Return the (X, Y) coordinate for the center point of the cell that contains the specified text.  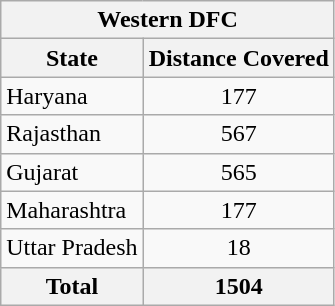
Uttar Pradesh (72, 248)
Distance Covered (238, 58)
Total (72, 286)
State (72, 58)
Haryana (72, 96)
565 (238, 172)
Gujarat (72, 172)
Rajasthan (72, 134)
Western DFC (168, 20)
1504 (238, 286)
567 (238, 134)
18 (238, 248)
Maharashtra (72, 210)
